For the text-containing cell, return its midpoint in [X, Y] coordinate format. 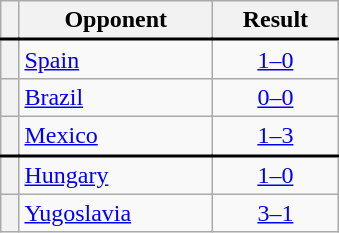
3–1 [276, 213]
Spain [116, 60]
Mexico [116, 136]
Opponent [116, 20]
Yugoslavia [116, 213]
1–3 [276, 136]
0–0 [276, 97]
Hungary [116, 174]
Result [276, 20]
Brazil [116, 97]
